Locate the cell with the specified text and output its [X, Y] center coordinate. 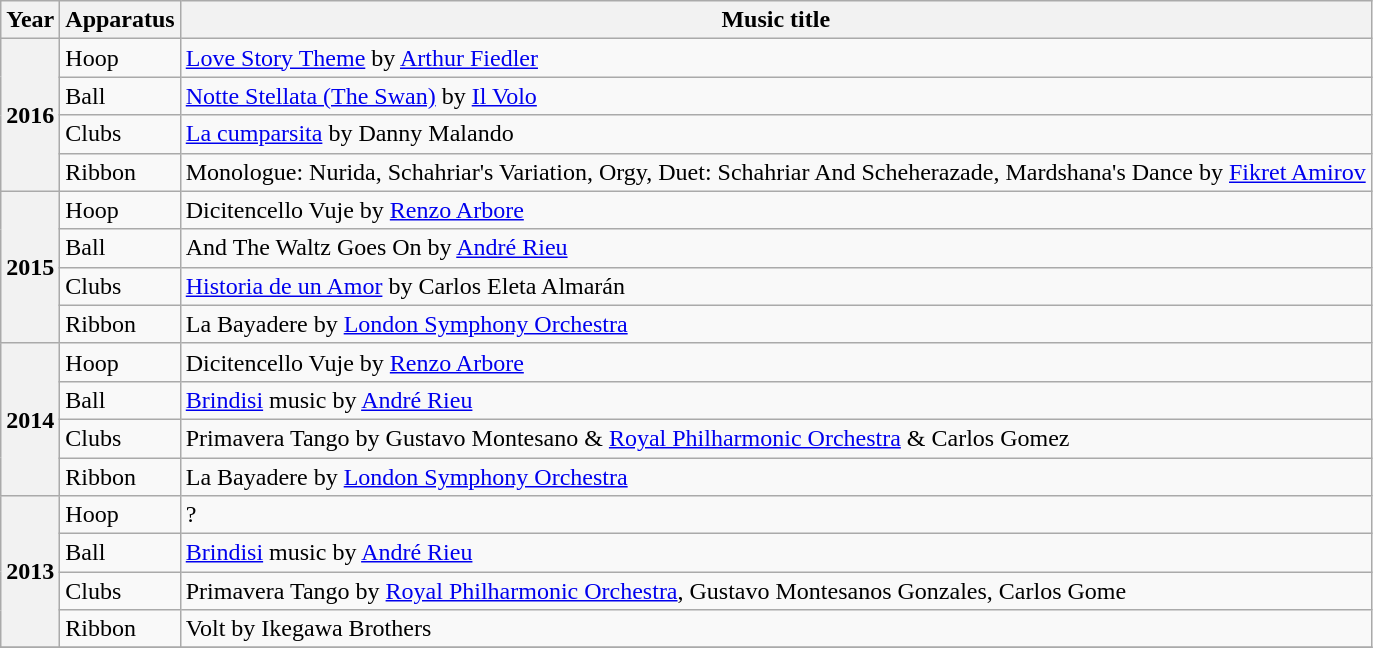
2014 [30, 419]
2015 [30, 267]
La cumparsita by Danny Malando [776, 134]
Primavera Tango by Royal Philharmonic Orchestra, Gustavo Montesanos Gonzales, Carlos Gome [776, 591]
? [776, 515]
Apparatus [120, 20]
Historia de un Amor by Carlos Eleta Almarán [776, 286]
And The Waltz Goes On by André Rieu [776, 248]
Music title [776, 20]
2013 [30, 572]
Year [30, 20]
2016 [30, 115]
Notte Stellata (The Swan) by Il Volo [776, 96]
Volt by Ikegawa Brothers [776, 629]
Love Story Theme by Arthur Fiedler [776, 58]
Monologue: Nurida, Schahriar's Variation, Orgy, Duet: Schahriar And Scheherazade, Mardshana's Dance by Fikret Amirov [776, 172]
Primavera Tango by Gustavo Montesano & Royal Philharmonic Orchestra & Carlos Gomez [776, 438]
